Determine the (x, y) coordinate at the center of the cell enclosing the given text.  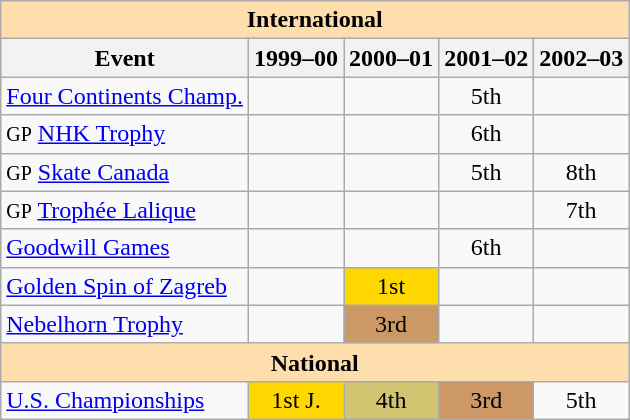
1999–00 (296, 58)
U.S. Championships (125, 400)
Goodwill Games (125, 248)
Golden Spin of Zagreb (125, 286)
Nebelhorn Trophy (125, 324)
GP Trophée Lalique (125, 210)
2000–01 (392, 58)
2001–02 (486, 58)
1st J. (296, 400)
4th (392, 400)
National (315, 362)
7th (582, 210)
8th (582, 172)
Four Continents Champ. (125, 96)
International (315, 20)
2002–03 (582, 58)
GP Skate Canada (125, 172)
Event (125, 58)
GP NHK Trophy (125, 134)
1st (392, 286)
